Search for the cell housing the specified text and yield its (x, y) center coordinate. 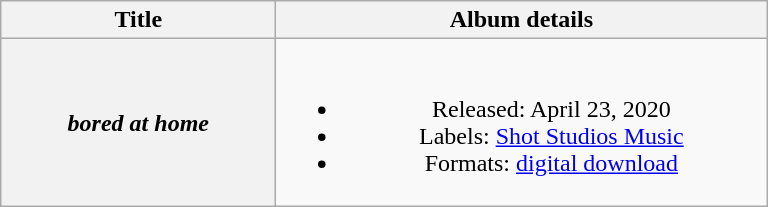
bored at home (138, 122)
Album details (522, 20)
Released: April 23, 2020Labels: Shot Studios MusicFormats: digital download (522, 122)
Title (138, 20)
